From the cell containing the given text, extract its center point as (X, Y) coordinate. 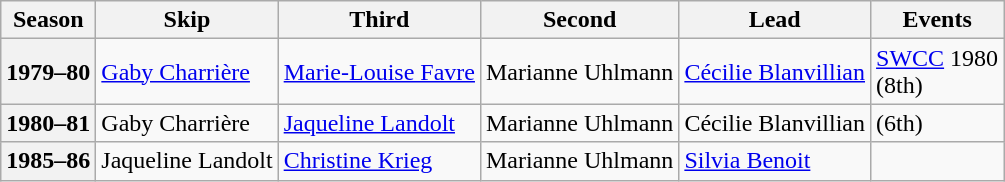
Silvia Benoit (775, 161)
(6th) (938, 123)
1979–80 (48, 72)
Season (48, 20)
Lead (775, 20)
Marie-Louise Favre (379, 72)
Christine Krieg (379, 161)
Skip (187, 20)
1980–81 (48, 123)
Events (938, 20)
SWCC 1980 (8th) (938, 72)
Second (579, 20)
Third (379, 20)
1985–86 (48, 161)
